Return the [x, y] coordinate for the center point of the cell that contains the specified text.  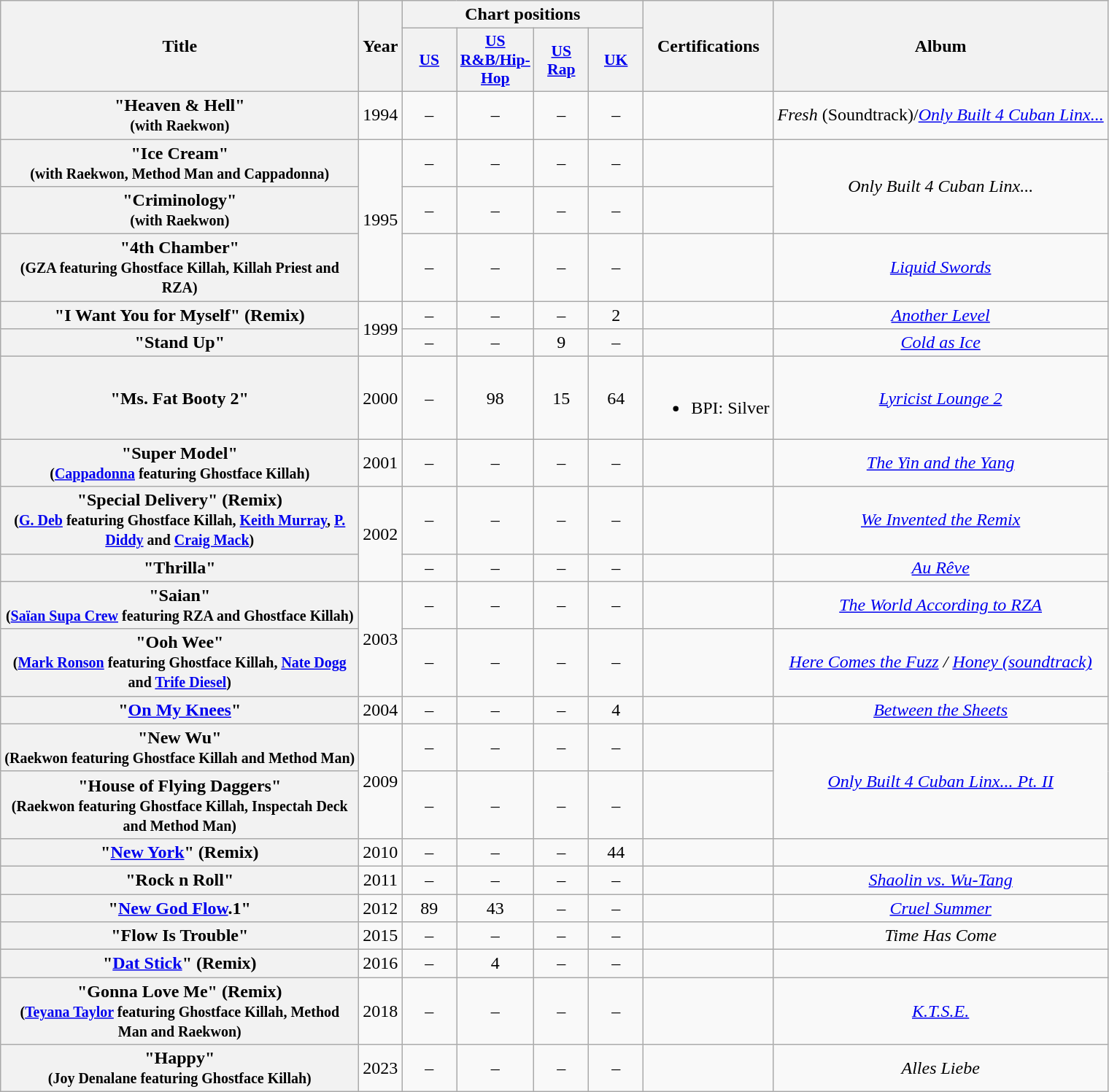
"I Want You for Myself" (Remix) [179, 315]
2023 [381, 1068]
2000 [381, 398]
US Rap [562, 60]
Fresh (Soundtrack)/Only Built 4 Cuban Linx... [940, 115]
2010 [381, 852]
"Dat Stick" (Remix) [179, 964]
9 [562, 343]
"New Wu"(Raekwon featuring Ghostface Killah and Method Man) [179, 747]
UK [616, 60]
Only Built 4 Cuban Linx... [940, 186]
"Happy"(Joy Denalane featuring Ghostface Killah) [179, 1068]
1999 [381, 329]
Title [179, 47]
"Criminology"(with Raekwon) [179, 210]
"Ms. Fat Booty 2" [179, 398]
The Yin and the Yang [940, 462]
"Saian"(Saïan Supa Crew featuring RZA and Ghostface Killah) [179, 605]
Another Level [940, 315]
"Super Model"(Cappadonna featuring Ghostface Killah) [179, 462]
US R&B/Hip-Hop [495, 60]
89 [429, 908]
Here Comes the Fuzz / Honey (soundtrack) [940, 662]
43 [495, 908]
"Stand Up" [179, 343]
"New York" (Remix) [179, 852]
Alles Liebe [940, 1068]
"Rock n Roll" [179, 880]
2 [616, 315]
"Flow Is Trouble" [179, 936]
2002 [381, 534]
Between the Sheets [940, 710]
98 [495, 398]
Year [381, 47]
1994 [381, 115]
"Heaven & Hell"(with Raekwon) [179, 115]
Only Built 4 Cuban Linx... Pt. II [940, 781]
15 [562, 398]
Liquid Swords [940, 268]
"Gonna Love Me" (Remix)(Teyana Taylor featuring Ghostface Killah, Method Man and Raekwon) [179, 1011]
BPI: Silver [708, 398]
2018 [381, 1011]
"Ooh Wee"(Mark Ronson featuring Ghostface Killah, Nate Dogg and Trife Diesel) [179, 662]
"New God Flow.1" [179, 908]
2009 [381, 781]
2011 [381, 880]
US [429, 60]
Certifications [708, 47]
2001 [381, 462]
Album [940, 47]
Au Rêve [940, 568]
"Thrilla" [179, 568]
Cold as Ice [940, 343]
We Invented the Remix [940, 520]
"4th Chamber"(GZA featuring Ghostface Killah, Killah Priest and RZA) [179, 268]
Time Has Come [940, 936]
K.T.S.E. [940, 1011]
Shaolin vs. Wu-Tang [940, 880]
2004 [381, 710]
2015 [381, 936]
2016 [381, 964]
2012 [381, 908]
"House of Flying Daggers"(Raekwon featuring Ghostface Killah, Inspectah Deck and Method Man) [179, 805]
64 [616, 398]
Chart positions [522, 15]
"On My Knees" [179, 710]
1995 [381, 220]
Lyricist Lounge 2 [940, 398]
"Special Delivery" (Remix)(G. Deb featuring Ghostface Killah, Keith Murray, P. Diddy and Craig Mack) [179, 520]
The World According to RZA [940, 605]
2003 [381, 639]
"Ice Cream"(with Raekwon, Method Man and Cappadonna) [179, 162]
Cruel Summer [940, 908]
44 [616, 852]
